Pinpoint the cell where the given text exists, returning its [x, y] midpoint coordinate. 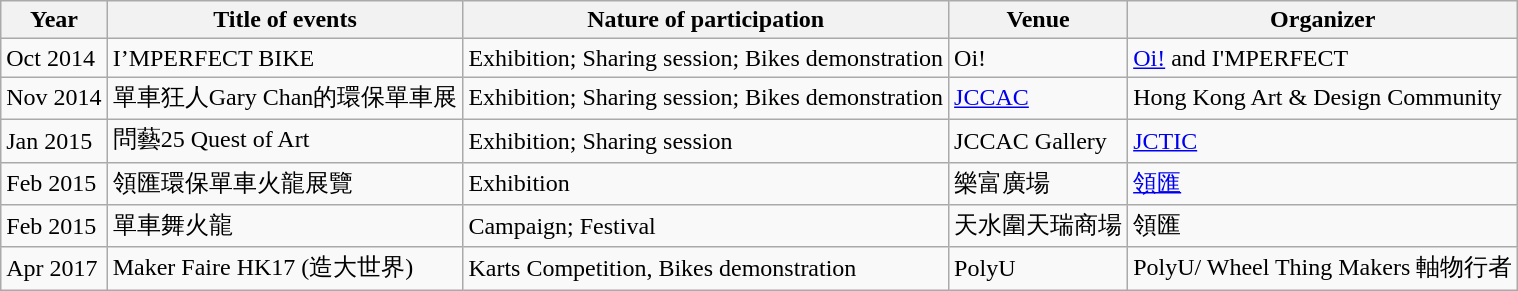
Campaign; Festival [706, 226]
Organizer [1323, 20]
Karts Competition, Bikes demonstration [706, 268]
PolyU [1038, 268]
樂富廣場 [1038, 184]
Oct 2014 [54, 58]
單車舞火龍 [285, 226]
天水圍天瑞商場 [1038, 226]
問藝25 Quest of Art [285, 140]
I’MPERFECT BIKE [285, 58]
Exhibition [706, 184]
Year [54, 20]
JCCAC Gallery [1038, 140]
JCTIC [1323, 140]
Oi! and I'MPERFECT [1323, 58]
Title of events [285, 20]
單車狂人Gary Chan的環保單車展 [285, 98]
Exhibition; Sharing session [706, 140]
領匯環保單車火龍展覽 [285, 184]
Hong Kong Art & Design Community [1323, 98]
Venue [1038, 20]
JCCAC [1038, 98]
Nov 2014 [54, 98]
Nature of participation [706, 20]
Maker Faire HK17 (造大世界) [285, 268]
Oi! [1038, 58]
Jan 2015 [54, 140]
PolyU/ Wheel Thing Makers 軸物行者 [1323, 268]
Apr 2017 [54, 268]
